Locate the cell with the specified text and output its [x, y] center coordinate. 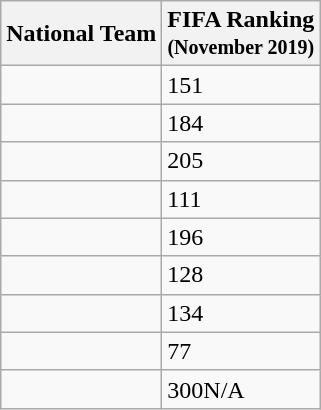
128 [241, 275]
134 [241, 313]
National Team [82, 34]
205 [241, 161]
FIFA Ranking(November 2019) [241, 34]
300N/A [241, 389]
151 [241, 85]
184 [241, 123]
196 [241, 237]
111 [241, 199]
77 [241, 351]
